Return the [X, Y] coordinate for the center point of the cell that contains the specified text.  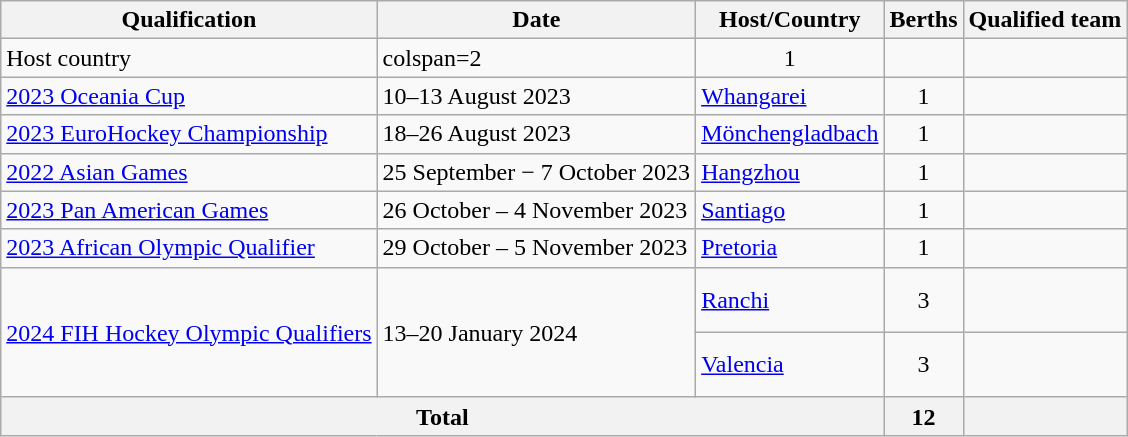
Pretoria [790, 248]
2022 Asian Games [189, 172]
Qualified team [1045, 20]
Total [442, 416]
12 [924, 416]
Host country [189, 58]
10–13 August 2023 [536, 96]
colspan=2 [536, 58]
13–20 January 2024 [536, 332]
Host/Country [790, 20]
Santiago [790, 210]
Valencia [790, 364]
Whangarei [790, 96]
2023 Oceania Cup [189, 96]
29 October – 5 November 2023 [536, 248]
25 September − 7 October 2023 [536, 172]
Mönchengladbach [790, 134]
2024 FIH Hockey Olympic Qualifiers [189, 332]
Date [536, 20]
Berths [924, 20]
Qualification [189, 20]
18–26 August 2023 [536, 134]
2023 Pan American Games [189, 210]
2023 EuroHockey Championship [189, 134]
26 October – 4 November 2023 [536, 210]
Ranchi [790, 300]
Hangzhou [790, 172]
2023 African Olympic Qualifier [189, 248]
